Locate the cell with the specified text and output its [x, y] center coordinate. 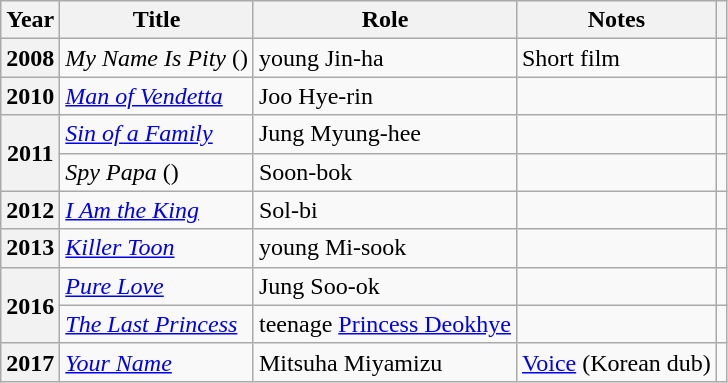
My Name Is Pity () [157, 58]
Short film [616, 58]
Jung Soo-ok [384, 286]
I Am the King [157, 210]
Mitsuha Miyamizu [384, 362]
Man of Vendetta [157, 96]
2016 [30, 305]
Pure Love [157, 286]
Joo Hye-rin [384, 96]
Role [384, 20]
2017 [30, 362]
Killer Toon [157, 248]
Notes [616, 20]
Sin of a Family [157, 134]
2011 [30, 153]
2012 [30, 210]
Your Name [157, 362]
Voice (Korean dub) [616, 362]
Spy Papa () [157, 172]
Title [157, 20]
The Last Princess [157, 324]
Year [30, 20]
2010 [30, 96]
Soon-bok [384, 172]
young Jin-ha [384, 58]
2008 [30, 58]
teenage Princess Deokhye [384, 324]
2013 [30, 248]
Sol-bi [384, 210]
Jung Myung-hee [384, 134]
young Mi-sook [384, 248]
